Determine the [x, y] coordinate at the center of the cell enclosing the given text.  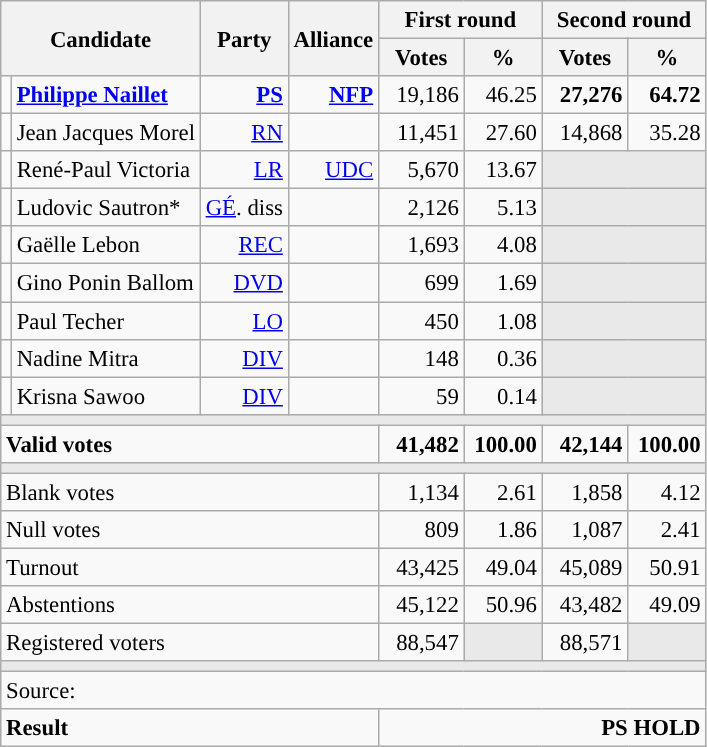
Paul Techer [106, 321]
PS HOLD [542, 728]
1,693 [421, 245]
699 [421, 283]
Jean Jacques Morel [106, 133]
Philippe Naillet [106, 95]
4.08 [503, 245]
46.25 [503, 95]
14,868 [585, 133]
41,482 [421, 444]
Second round [624, 20]
Party [244, 38]
1.69 [503, 283]
19,186 [421, 95]
5.13 [503, 208]
LO [244, 321]
45,122 [421, 605]
DVD [244, 283]
1,087 [585, 530]
88,547 [421, 643]
Candidate [101, 38]
Blank votes [190, 492]
88,571 [585, 643]
1,134 [421, 492]
49.04 [503, 567]
0.36 [503, 358]
Registered voters [190, 643]
GÉ. diss [244, 208]
50.91 [667, 567]
13.67 [503, 170]
Nadine Mitra [106, 358]
0.14 [503, 396]
42,144 [585, 444]
2.41 [667, 530]
RN [244, 133]
Source: [354, 691]
450 [421, 321]
11,451 [421, 133]
UDC [333, 170]
1.86 [503, 530]
43,482 [585, 605]
Null votes [190, 530]
49.09 [667, 605]
45,089 [585, 567]
Turnout [190, 567]
REC [244, 245]
809 [421, 530]
27.60 [503, 133]
Krisna Sawoo [106, 396]
27,276 [585, 95]
Alliance [333, 38]
1.08 [503, 321]
50.96 [503, 605]
Valid votes [190, 444]
35.28 [667, 133]
LR [244, 170]
5,670 [421, 170]
59 [421, 396]
Gino Ponin Ballom [106, 283]
Ludovic Sautron* [106, 208]
René-Paul Victoria [106, 170]
PS [244, 95]
64.72 [667, 95]
Abstentions [190, 605]
148 [421, 358]
4.12 [667, 492]
2.61 [503, 492]
Result [190, 728]
NFP [333, 95]
First round [460, 20]
2,126 [421, 208]
1,858 [585, 492]
Gaëlle Lebon [106, 245]
43,425 [421, 567]
